Identify which cell holds the provided text, then report its [X, Y] central coordinate. 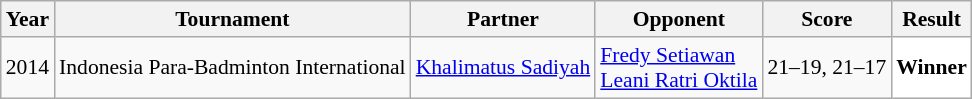
Tournament [232, 19]
Year [28, 19]
Khalimatus Sadiyah [504, 68]
Winner [932, 68]
Fredy Setiawan Leani Ratri Oktila [678, 68]
Partner [504, 19]
2014 [28, 68]
Opponent [678, 19]
21–19, 21–17 [826, 68]
Score [826, 19]
Indonesia Para-Badminton International [232, 68]
Result [932, 19]
